Capture the cell that displays the provided text and extract its (X, Y) central coordinate. 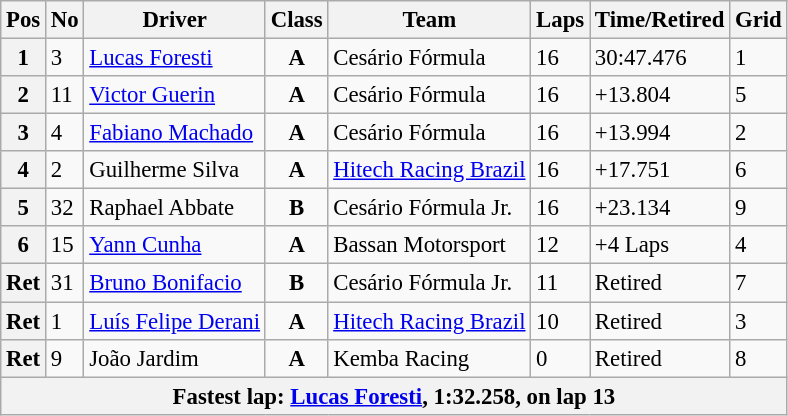
30:47.476 (660, 58)
João Jardim (174, 358)
Pos (24, 20)
Bruno Bonifacio (174, 283)
31 (65, 283)
Victor Guerin (174, 95)
Laps (560, 20)
Team (430, 20)
+13.994 (660, 133)
15 (65, 245)
0 (560, 358)
Grid (758, 20)
+4 Laps (660, 245)
Lucas Foresti (174, 58)
Kemba Racing (430, 358)
Yann Cunha (174, 245)
10 (560, 321)
+17.751 (660, 170)
7 (758, 283)
8 (758, 358)
+23.134 (660, 208)
Luís Felipe Derani (174, 321)
Class (296, 20)
32 (65, 208)
No (65, 20)
Raphael Abbate (174, 208)
Driver (174, 20)
12 (560, 245)
Guilherme Silva (174, 170)
Fastest lap: Lucas Foresti, 1:32.258, on lap 13 (394, 396)
Fabiano Machado (174, 133)
Bassan Motorsport (430, 245)
+13.804 (660, 95)
Time/Retired (660, 20)
